Pinpoint the cell where the given text exists, returning its (X, Y) midpoint coordinate. 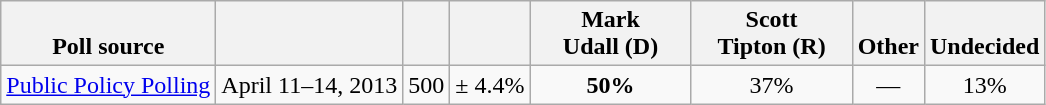
Other (888, 34)
± 4.4% (490, 85)
500 (426, 85)
— (888, 85)
Public Policy Polling (108, 85)
ScottTipton (R) (772, 34)
Undecided (984, 34)
37% (772, 85)
April 11–14, 2013 (310, 85)
Poll source (108, 34)
MarkUdall (D) (610, 34)
50% (610, 85)
13% (984, 85)
